Output the (x, y) coordinate of the center of the cell containing the given text.  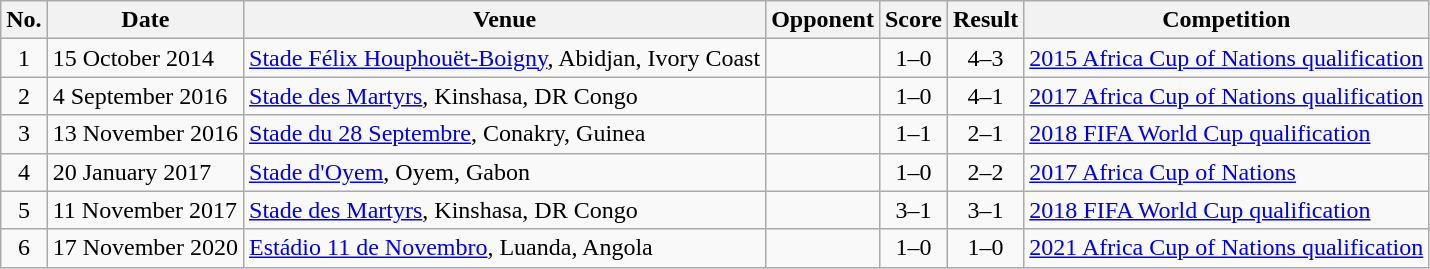
15 October 2014 (145, 58)
Stade Félix Houphouët-Boigny, Abidjan, Ivory Coast (505, 58)
1 (24, 58)
Estádio 11 de Novembro, Luanda, Angola (505, 248)
2015 Africa Cup of Nations qualification (1226, 58)
1–1 (913, 134)
Result (985, 20)
2021 Africa Cup of Nations qualification (1226, 248)
4 (24, 172)
Opponent (823, 20)
5 (24, 210)
20 January 2017 (145, 172)
Venue (505, 20)
3 (24, 134)
Competition (1226, 20)
6 (24, 248)
Stade du 28 Septembre, Conakry, Guinea (505, 134)
11 November 2017 (145, 210)
4 September 2016 (145, 96)
17 November 2020 (145, 248)
2–2 (985, 172)
Stade d'Oyem, Oyem, Gabon (505, 172)
4–1 (985, 96)
4–3 (985, 58)
Date (145, 20)
No. (24, 20)
2017 Africa Cup of Nations (1226, 172)
2017 Africa Cup of Nations qualification (1226, 96)
13 November 2016 (145, 134)
2 (24, 96)
Score (913, 20)
2–1 (985, 134)
